Locate the cell with the specified text and output its [X, Y] center coordinate. 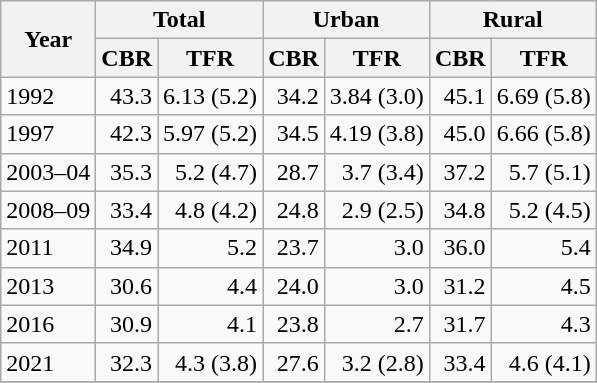
3.7 (3.4) [376, 172]
5.2 [210, 248]
23.8 [294, 324]
32.3 [127, 362]
3.2 (2.8) [376, 362]
28.7 [294, 172]
2016 [48, 324]
35.3 [127, 172]
24.8 [294, 210]
45.1 [460, 96]
6.66 (5.8) [544, 134]
37.2 [460, 172]
2.9 (2.5) [376, 210]
2013 [48, 286]
Total [180, 20]
4.3 (3.8) [210, 362]
42.3 [127, 134]
5.7 (5.1) [544, 172]
31.7 [460, 324]
4.3 [544, 324]
4.4 [210, 286]
34.9 [127, 248]
5.2 (4.7) [210, 172]
6.69 (5.8) [544, 96]
4.19 (3.8) [376, 134]
2008–09 [48, 210]
6.13 (5.2) [210, 96]
30.6 [127, 286]
1997 [48, 134]
3.84 (3.0) [376, 96]
Rural [512, 20]
Urban [346, 20]
2021 [48, 362]
Year [48, 39]
4.8 (4.2) [210, 210]
4.6 (4.1) [544, 362]
34.2 [294, 96]
36.0 [460, 248]
5.2 (4.5) [544, 210]
5.97 (5.2) [210, 134]
5.4 [544, 248]
2.7 [376, 324]
24.0 [294, 286]
2011 [48, 248]
4.1 [210, 324]
23.7 [294, 248]
31.2 [460, 286]
43.3 [127, 96]
1992 [48, 96]
34.8 [460, 210]
2003–04 [48, 172]
30.9 [127, 324]
4.5 [544, 286]
27.6 [294, 362]
45.0 [460, 134]
34.5 [294, 134]
